Detect which cell encompasses the target text, then output its [x, y] center coordinate. 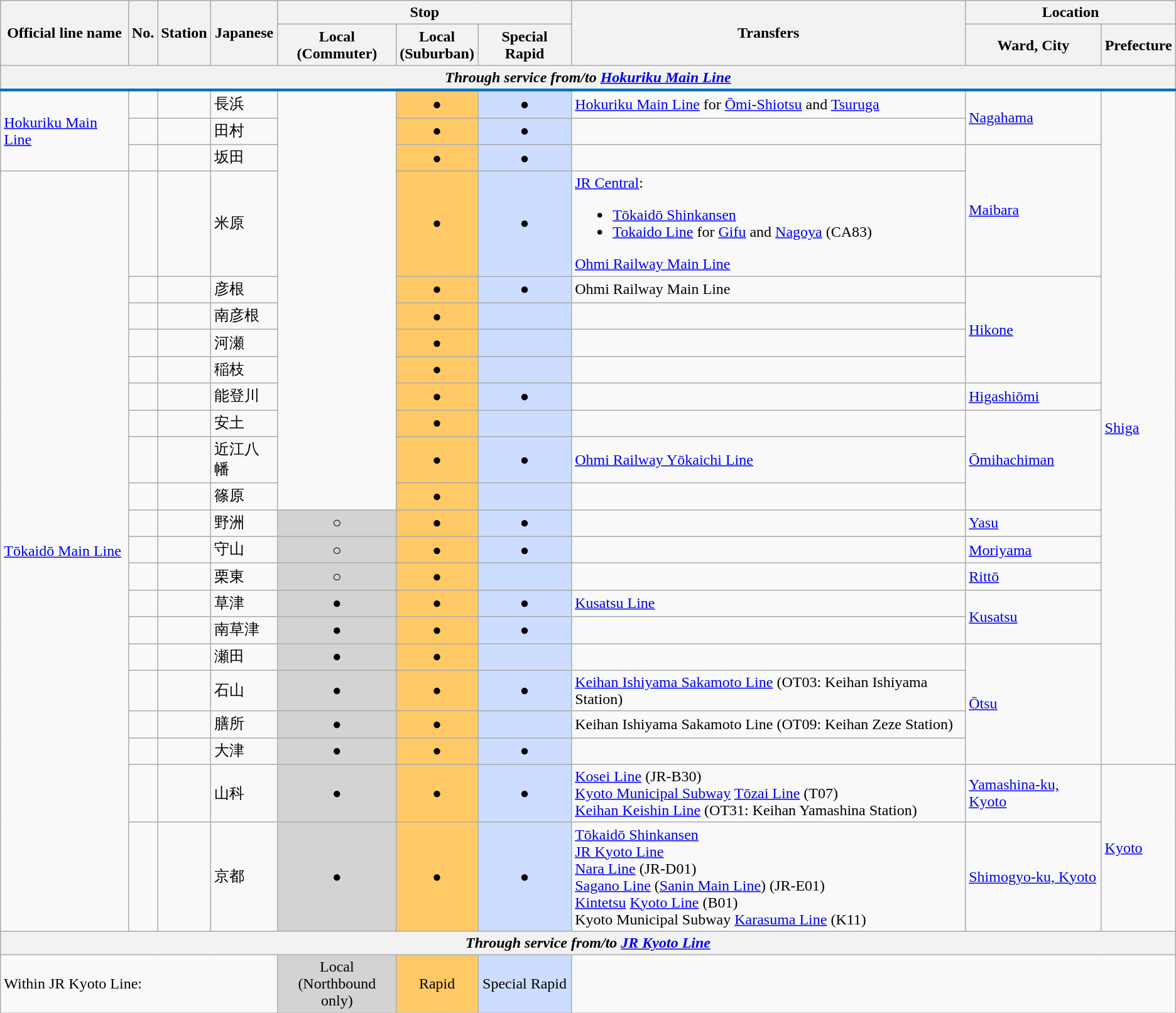
長浜 [244, 104]
Kyoto [1138, 848]
南彦根 [244, 317]
No. [143, 33]
Ōmihachiman [1033, 460]
Japanese [244, 33]
河瀬 [244, 343]
Rapid [437, 983]
彦根 [244, 290]
Local(Commuter) [337, 45]
Through service from/to Hokuriku Main Line [588, 78]
Transfers [769, 33]
山科 [244, 793]
大津 [244, 751]
稲枝 [244, 369]
田村 [244, 132]
Kusatsu [1033, 617]
Official line name [65, 33]
篠原 [244, 496]
Hokuriku Main Line for Ōmi-Shiotsu and Tsuruga [769, 104]
京都 [244, 877]
草津 [244, 603]
Yasu [1033, 524]
Moriyama [1033, 550]
膳所 [244, 725]
Station [184, 33]
Ohmi Railway Main Line [769, 290]
Rittō [1033, 577]
Hikone [1033, 330]
栗東 [244, 577]
Ward, City [1033, 45]
Higashiōmi [1033, 397]
能登川 [244, 397]
Ōtsu [1033, 703]
石山 [244, 691]
瀬田 [244, 657]
安土 [244, 423]
Keihan Ishiyama Sakamoto Line (OT03: Keihan Ishiyama Station) [769, 691]
南草津 [244, 631]
Yamashina-ku, Kyoto [1033, 793]
米原 [244, 224]
Shiga [1138, 427]
Keihan Ishiyama Sakamoto Line (OT09: Keihan Zeze Station) [769, 725]
野洲 [244, 524]
Through service from/to JR Kyoto Line [588, 943]
守山 [244, 550]
坂田 [244, 158]
Kusatsu Line [769, 603]
JR Central: Tōkaidō Shinkansen Tokaido Line for Gifu and Nagoya (CA83) Ohmi Railway Main Line [769, 224]
Local(Suburban) [437, 45]
Shimogyo-ku, Kyoto [1033, 877]
Maibara [1033, 210]
Tōkaidō Main Line [65, 551]
Location [1070, 13]
Stop [425, 13]
Kosei Line (JR-B30) Kyoto Municipal Subway Tōzai Line (T07) Keihan Keishin Line (OT31: Keihan Yamashina Station) [769, 793]
Prefecture [1138, 45]
Ohmi Railway Yōkaichi Line [769, 460]
Local(Northbound only) [337, 983]
近江八幡 [244, 460]
Nagahama [1033, 117]
Within JR Kyoto Line: [139, 983]
Hokuriku Main Line [65, 131]
